Locate the cell with the specified text and output its (x, y) center coordinate. 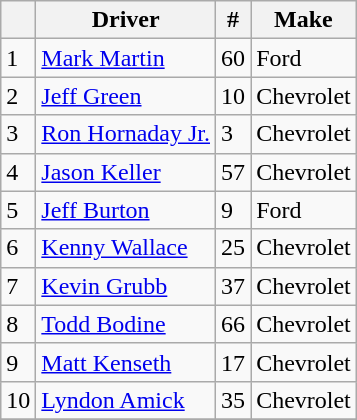
4 (18, 172)
37 (234, 286)
Ron Hornaday Jr. (126, 134)
17 (234, 362)
8 (18, 324)
Driver (126, 20)
1 (18, 58)
7 (18, 286)
25 (234, 248)
60 (234, 58)
Jeff Burton (126, 210)
Jason Keller (126, 172)
Make (304, 20)
Mark Martin (126, 58)
66 (234, 324)
Lyndon Amick (126, 400)
2 (18, 96)
6 (18, 248)
Matt Kenseth (126, 362)
57 (234, 172)
5 (18, 210)
Kenny Wallace (126, 248)
# (234, 20)
Kevin Grubb (126, 286)
Todd Bodine (126, 324)
35 (234, 400)
Jeff Green (126, 96)
